Scan for the cell matching the given text and deliver its [x, y] coordinate at center. 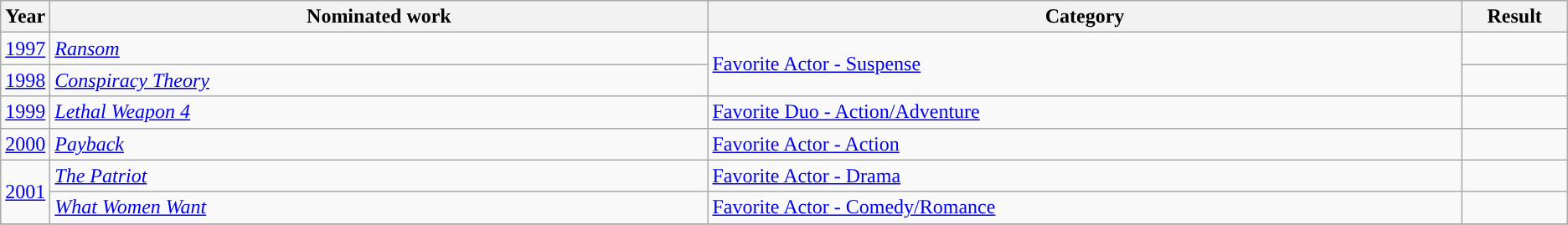
Lethal Weapon 4 [379, 112]
2000 [25, 144]
Result [1514, 17]
Ransom [379, 49]
Payback [379, 144]
Category [1085, 17]
What Women Want [379, 207]
Favorite Actor - Drama [1085, 176]
Favorite Duo - Action/Adventure [1085, 112]
Favorite Actor - Action [1085, 144]
Favorite Actor - Comedy/Romance [1085, 207]
1998 [25, 80]
The Patriot [379, 176]
1999 [25, 112]
Year [25, 17]
Conspiracy Theory [379, 80]
2001 [25, 192]
Nominated work [379, 17]
1997 [25, 49]
Favorite Actor - Suspense [1085, 64]
